Detect which cell encompasses the target text, then output its [x, y] center coordinate. 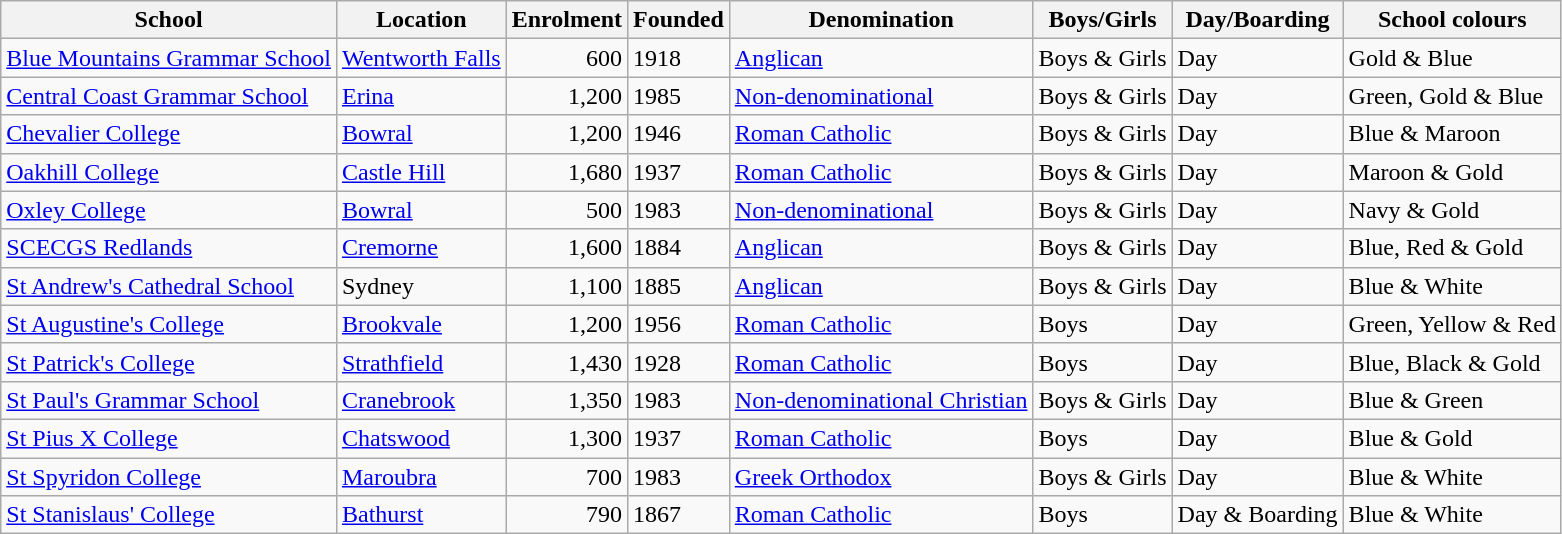
School [169, 20]
1867 [679, 515]
Denomination [881, 20]
1,680 [566, 172]
Chevalier College [169, 134]
1,300 [566, 438]
Green, Yellow & Red [1452, 324]
Cremorne [421, 248]
Oxley College [169, 210]
St Augustine's College [169, 324]
School colours [1452, 20]
Wentworth Falls [421, 58]
Maroon & Gold [1452, 172]
Blue, Black & Gold [1452, 362]
St Andrew's Cathedral School [169, 286]
Chatswood [421, 438]
Sydney [421, 286]
500 [566, 210]
Castle Hill [421, 172]
Blue & Gold [1452, 438]
Central Coast Grammar School [169, 96]
1885 [679, 286]
1928 [679, 362]
Oakhill College [169, 172]
1,430 [566, 362]
Bathurst [421, 515]
Day/Boarding [1258, 20]
700 [566, 477]
Navy & Gold [1452, 210]
Cranebrook [421, 400]
St Stanislaus' College [169, 515]
Greek Orthodox [881, 477]
St Spyridon College [169, 477]
Non-denominational Christian [881, 400]
St Pius X College [169, 438]
Founded [679, 20]
600 [566, 58]
Blue & Green [1452, 400]
Gold & Blue [1452, 58]
1946 [679, 134]
1884 [679, 248]
Blue, Red & Gold [1452, 248]
Day & Boarding [1258, 515]
Enrolment [566, 20]
SCECGS Redlands [169, 248]
Maroubra [421, 477]
Green, Gold & Blue [1452, 96]
St Patrick's College [169, 362]
1,350 [566, 400]
1,600 [566, 248]
Blue & Maroon [1452, 134]
Strathfield [421, 362]
Blue Mountains Grammar School [169, 58]
1956 [679, 324]
Erina [421, 96]
Location [421, 20]
790 [566, 515]
St Paul's Grammar School [169, 400]
Brookvale [421, 324]
Boys/Girls [1102, 20]
1985 [679, 96]
1,100 [566, 286]
1918 [679, 58]
